Scan for the cell matching the given text and deliver its (X, Y) coordinate at center. 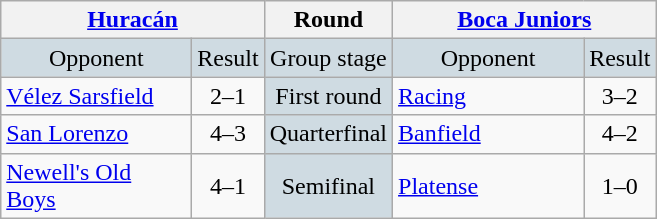
Huracán (132, 20)
1–0 (620, 186)
Quarterfinal (328, 134)
San Lorenzo (96, 134)
Platense (488, 186)
Banfield (488, 134)
2–1 (228, 96)
Group stage (328, 58)
4–3 (228, 134)
Racing (488, 96)
First round (328, 96)
3–2 (620, 96)
Boca Juniors (524, 20)
4–1 (228, 186)
Vélez Sarsfield (96, 96)
Semifinal (328, 186)
Newell's Old Boys (96, 186)
Round (328, 20)
4–2 (620, 134)
